From the cell containing the given text, extract its center point as [X, Y] coordinate. 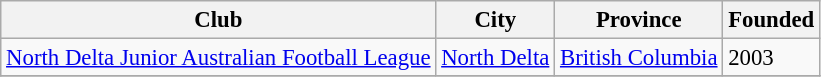
Club [218, 20]
Founded [772, 20]
Province [639, 20]
British Columbia [639, 58]
North Delta [496, 58]
2003 [772, 58]
City [496, 20]
North Delta Junior Australian Football League [218, 58]
